Locate the cell with the specified text and output its (X, Y) center coordinate. 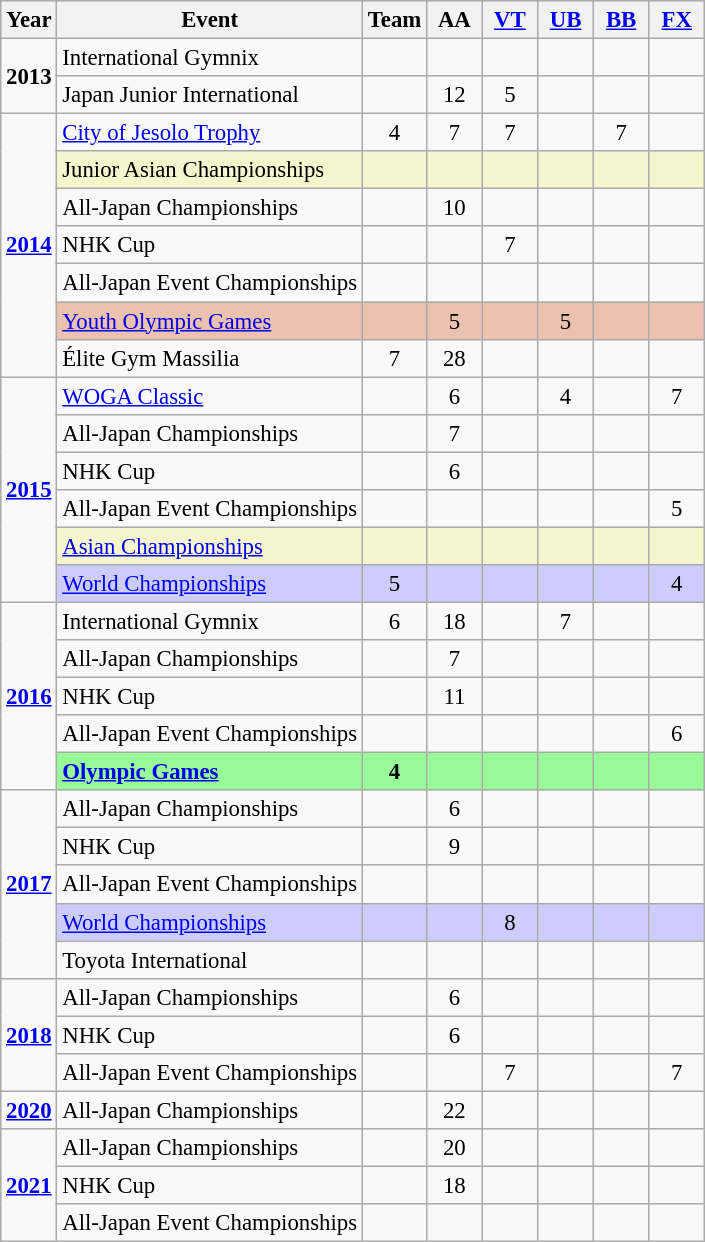
Asian Championships (210, 546)
UB (566, 20)
Team (394, 20)
2021 (29, 1186)
2015 (29, 490)
20 (455, 1148)
9 (455, 847)
22 (455, 1110)
Olympic Games (210, 772)
Event (210, 20)
Junior Asian Championships (210, 170)
11 (455, 697)
2014 (29, 246)
2013 (29, 76)
WOGA Classic (210, 396)
8 (510, 922)
2016 (29, 696)
AA (455, 20)
FX (677, 20)
2017 (29, 884)
10 (455, 208)
City of Jesolo Trophy (210, 133)
Year (29, 20)
28 (455, 358)
Élite Gym Massilia (210, 358)
BB (621, 20)
Toyota International (210, 960)
VT (510, 20)
Japan Junior International (210, 95)
Youth Olympic Games (210, 321)
2018 (29, 1034)
12 (455, 95)
2020 (29, 1110)
